Find where the given text appears and provide that cell's center as [X, Y] coordinate. 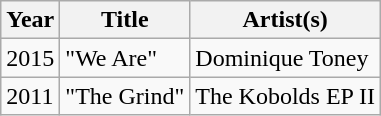
"We Are" [125, 58]
The Kobolds EP II [286, 96]
Dominique Toney [286, 58]
Year [30, 20]
2015 [30, 58]
"The Grind" [125, 96]
2011 [30, 96]
Title [125, 20]
Artist(s) [286, 20]
